Locate the cell with the specified text and output its (X, Y) center coordinate. 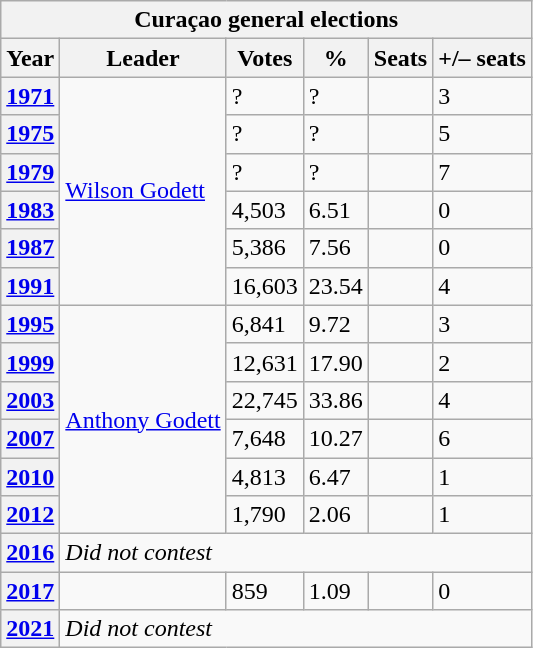
6,841 (264, 324)
2021 (30, 629)
23.54 (336, 286)
1995 (30, 324)
2016 (30, 553)
Seats (400, 58)
2 (482, 362)
9.72 (336, 324)
Curaçao general elections (266, 20)
5 (482, 134)
2010 (30, 477)
22,745 (264, 400)
12,631 (264, 362)
6.47 (336, 477)
1,790 (264, 515)
Leader (143, 58)
7,648 (264, 438)
% (336, 58)
5,386 (264, 248)
1971 (30, 96)
6 (482, 438)
1979 (30, 172)
Wilson Godett (143, 191)
17.90 (336, 362)
2003 (30, 400)
2017 (30, 591)
7 (482, 172)
16,603 (264, 286)
Anthony Godett (143, 419)
7.56 (336, 248)
1991 (30, 286)
Year (30, 58)
2007 (30, 438)
1987 (30, 248)
Votes (264, 58)
2012 (30, 515)
1983 (30, 210)
4,503 (264, 210)
1999 (30, 362)
6.51 (336, 210)
+/– seats (482, 58)
1975 (30, 134)
33.86 (336, 400)
2.06 (336, 515)
10.27 (336, 438)
4,813 (264, 477)
1.09 (336, 591)
859 (264, 591)
